Determine the [x, y] coordinate at the center of the cell enclosing the given text.  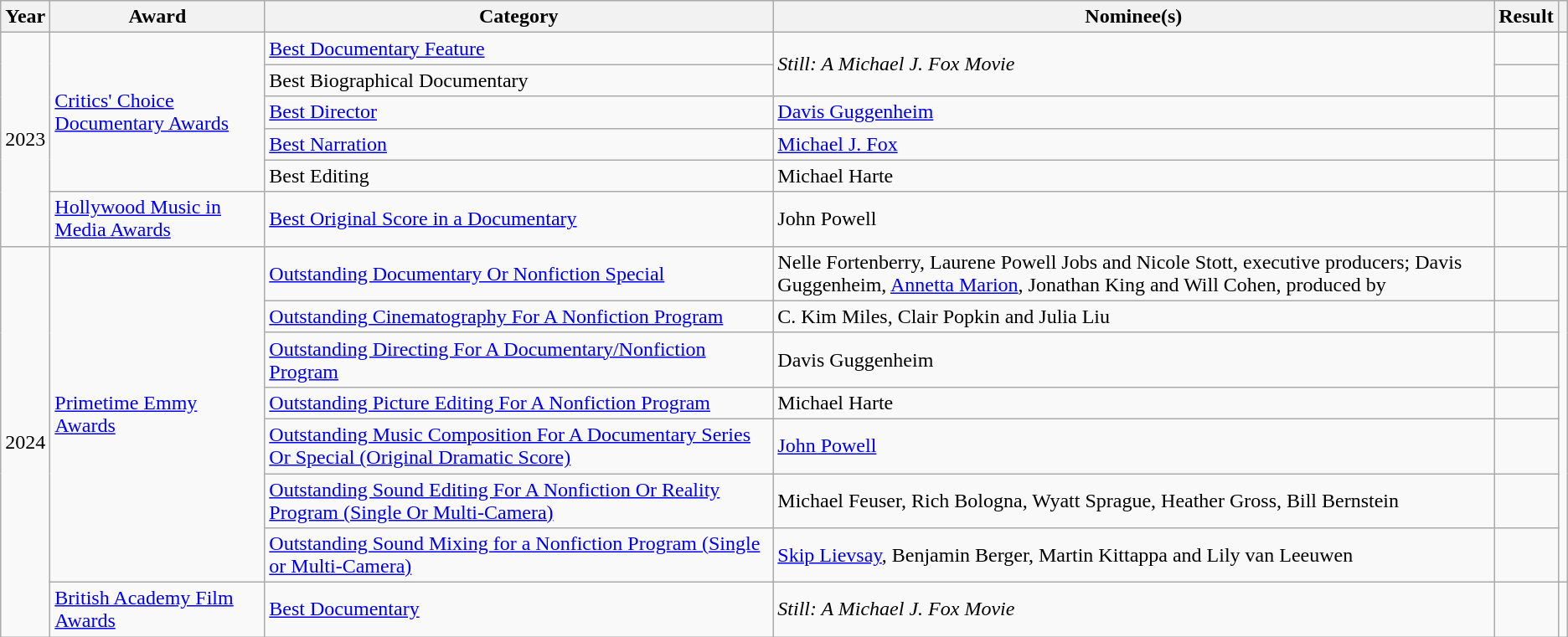
Best Original Score in a Documentary [519, 219]
Critics' Choice Documentary Awards [157, 112]
Best Editing [519, 176]
Outstanding Picture Editing For A Nonfiction Program [519, 403]
Best Biographical Documentary [519, 80]
Best Documentary [519, 609]
Michael J. Fox [1134, 144]
Outstanding Music Composition For A Documentary Series Or Special (Original Dramatic Score) [519, 445]
Hollywood Music in Media Awards [157, 219]
2023 [25, 139]
Michael Feuser, Rich Bologna, Wyatt Sprague, Heather Gross, Bill Bernstein [1134, 501]
Result [1526, 17]
Outstanding Sound Editing For A Nonfiction Or Reality Program (Single Or Multi-Camera) [519, 501]
Best Documentary Feature [519, 49]
Year [25, 17]
Outstanding Directing For A Documentary/Nonfiction Program [519, 360]
Outstanding Sound Mixing for a Nonfiction Program (Single or Multi-Camera) [519, 556]
Outstanding Cinematography For A Nonfiction Program [519, 316]
Outstanding Documentary Or Nonfiction Special [519, 273]
British Academy Film Awards [157, 609]
Category [519, 17]
Skip Lievsay, Benjamin Berger, Martin Kittappa and Lily van Leeuwen [1134, 556]
2024 [25, 441]
Best Narration [519, 144]
Award [157, 17]
Best Director [519, 112]
Nominee(s) [1134, 17]
Primetime Emmy Awards [157, 414]
C. Kim Miles, Clair Popkin and Julia Liu [1134, 316]
